Find where the given text appears and provide that cell's center as [X, Y] coordinate. 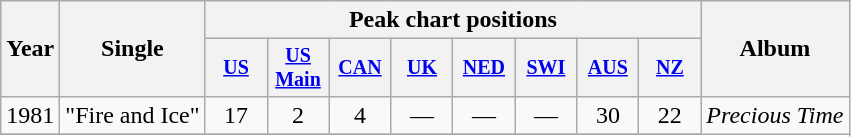
1981 [30, 115]
SWI [546, 68]
Peak chart positions [453, 20]
Album [775, 49]
4 [360, 115]
30 [608, 115]
Single [132, 49]
22 [670, 115]
UK [422, 68]
AUS [608, 68]
CAN [360, 68]
NED [484, 68]
17 [236, 115]
US [236, 68]
2 [298, 115]
"Fire and Ice" [132, 115]
NZ [670, 68]
Precious Time [775, 115]
Year [30, 49]
US Main [298, 68]
